Locate the cell with the specified text and output its [x, y] center coordinate. 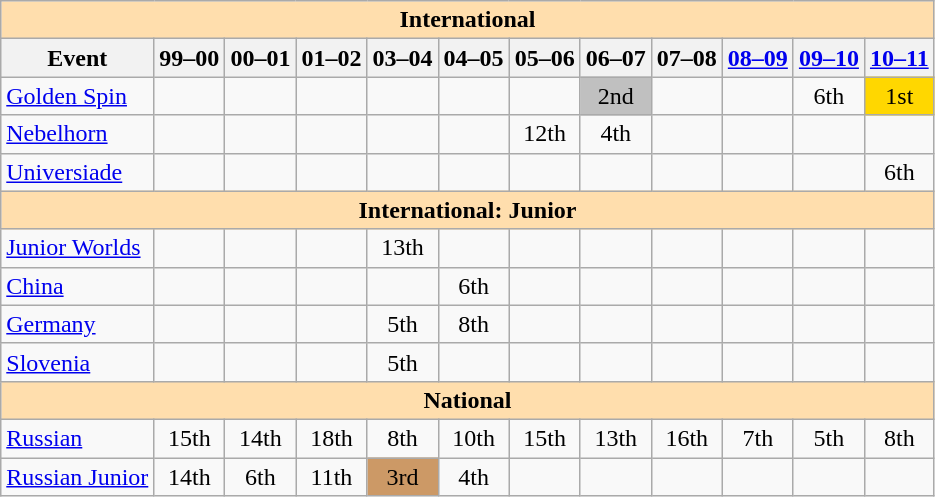
08–09 [758, 58]
Junior Worlds [78, 248]
China [78, 286]
16th [686, 438]
18th [332, 438]
Event [78, 58]
03–04 [402, 58]
99–00 [190, 58]
1st [899, 96]
International [468, 20]
Germany [78, 324]
12th [544, 134]
10th [474, 438]
Nebelhorn [78, 134]
Russian Junior [78, 477]
Slovenia [78, 362]
International: Junior [468, 210]
7th [758, 438]
06–07 [616, 58]
10–11 [899, 58]
07–08 [686, 58]
Golden Spin [78, 96]
04–05 [474, 58]
2nd [616, 96]
Russian [78, 438]
Universiade [78, 172]
11th [332, 477]
01–02 [332, 58]
09–10 [828, 58]
3rd [402, 477]
National [468, 400]
05–06 [544, 58]
00–01 [260, 58]
